Capture the cell that displays the provided text and extract its [x, y] central coordinate. 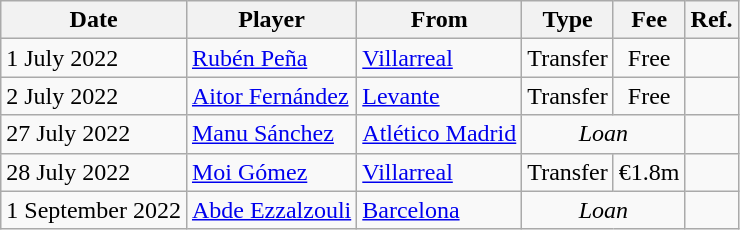
Aitor Fernández [271, 96]
Barcelona [440, 210]
Fee [649, 20]
27 July 2022 [94, 134]
2 July 2022 [94, 96]
Manu Sánchez [271, 134]
Player [271, 20]
Moi Gómez [271, 172]
28 July 2022 [94, 172]
Rubén Peña [271, 58]
Abde Ezzalzouli [271, 210]
Type [568, 20]
Levante [440, 96]
Date [94, 20]
Ref. [712, 20]
From [440, 20]
Atlético Madrid [440, 134]
€1.8m [649, 172]
1 July 2022 [94, 58]
1 September 2022 [94, 210]
